Identify which cell holds the provided text, then report its [X, Y] central coordinate. 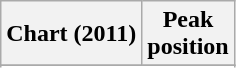
Peakposition [188, 34]
Chart (2011) [72, 34]
